Provide the (X, Y) coordinate of the cell's center where the given text is located.  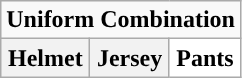
Helmet (46, 58)
Uniform Combination (121, 20)
Jersey (130, 58)
Pants (204, 58)
